Identify which cell holds the provided text, then report its [X, Y] central coordinate. 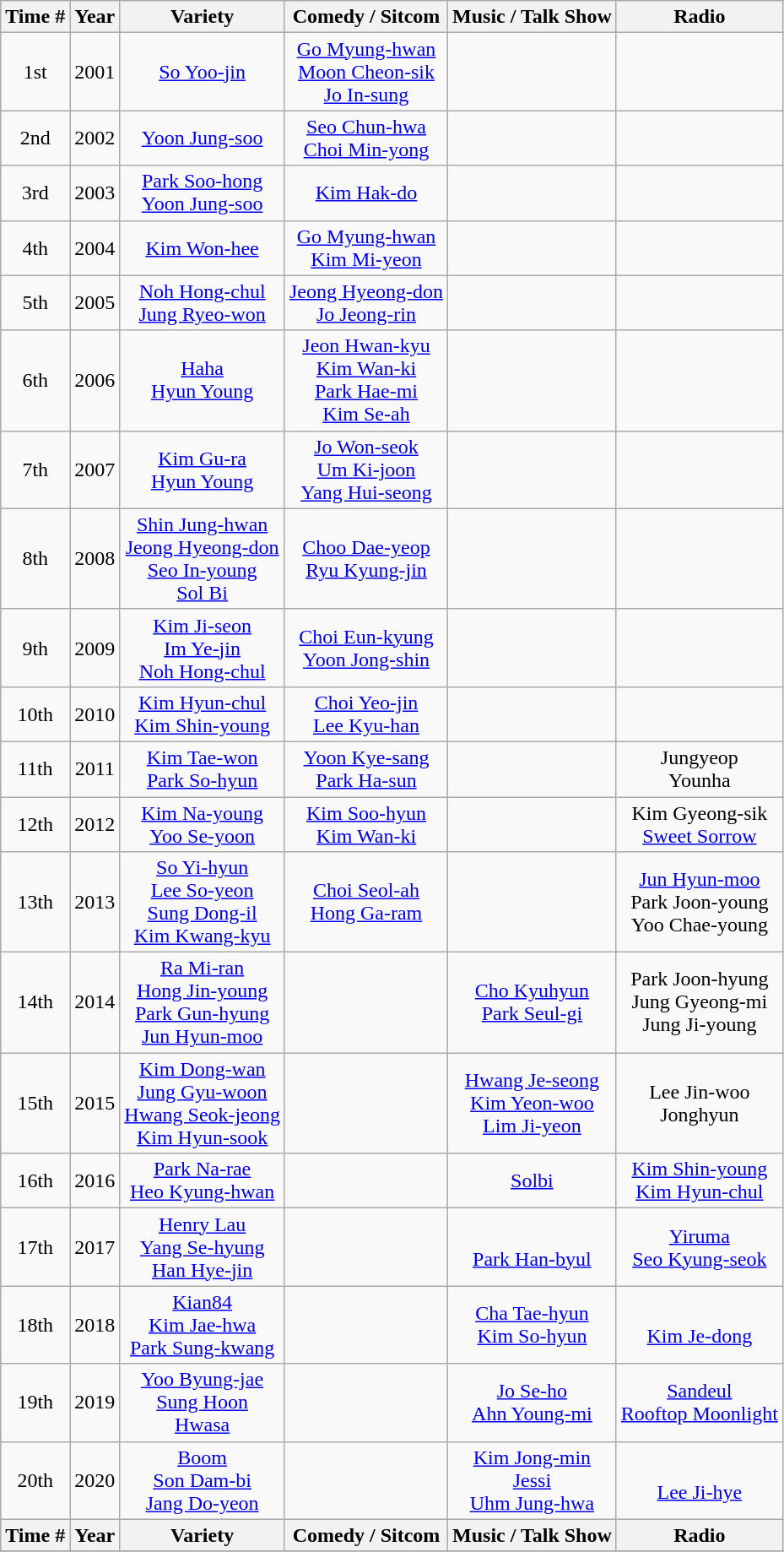
2014 [95, 1003]
Ra Mi-ranHong Jin-youngPark Gun-hyungJun Hyun-moo [203, 1003]
Jeong Hyeong-donJo Jeong-rin [366, 302]
2013 [95, 902]
Lee Ji-hye [699, 1480]
6th [35, 380]
Choi Yeo-jinLee Kyu-han [366, 714]
Choo Dae-yeopRyu Kyung-jin [366, 559]
8th [35, 559]
14th [35, 1003]
Kim Gu-raHyun Young [203, 469]
4th [35, 248]
BoomSon Dam-biJang Do-yeon [203, 1480]
2006 [95, 380]
Jeon Hwan-kyuKim Wan-kiPark Hae-miKim Se-ah [366, 380]
2019 [95, 1403]
Kim Won-hee [203, 248]
Kim Dong-wanJung Gyu-woonHwang Seok-jeongKim Hyun-sook [203, 1103]
So Yi-hyunLee So-yeonSung Dong-ilKim Kwang-kyu [203, 902]
2017 [95, 1247]
Kim Gyeong-sikSweet Sorrow [699, 824]
Kim Jong-minJessiUhm Jung-hwa [533, 1480]
Kim Hyun-chulKim Shin-young [203, 714]
2015 [95, 1103]
2010 [95, 714]
12th [35, 824]
Jo Se-hoAhn Young-mi [533, 1403]
2004 [95, 248]
Kim Ji-seonIm Ye-jinNoh Hong-chul [203, 648]
Choi Eun-kyungYoon Jong-shin [366, 648]
JungyeopYounha [699, 768]
Lee Jin-wooJonghyun [699, 1103]
Noh Hong-chulJung Ryeo-won [203, 302]
Henry LauYang Se-hyungHan Hye-jin [203, 1247]
2011 [95, 768]
18th [35, 1325]
10th [35, 714]
2002 [95, 138]
2012 [95, 824]
2nd [35, 138]
7th [35, 469]
Kim Na-youngYoo Se-yoon [203, 824]
5th [35, 302]
13th [35, 902]
Cha Tae-hyunKim So-hyun [533, 1325]
SandeulRooftop Moonlight [699, 1403]
2008 [95, 559]
Park Na-raeHeo Kyung-hwan [203, 1180]
11th [35, 768]
Solbi [533, 1180]
Kim Tae-wonPark So-hyun [203, 768]
Jun Hyun-mooPark Joon-youngYoo Chae-young [699, 902]
Kim Shin-youngKim Hyun-chul [699, 1180]
Seo Chun-hwaChoi Min-yong [366, 138]
Kim Soo-hyunKim Wan-ki [366, 824]
Choi Seol-ahHong Ga-ram [366, 902]
Kian84Kim Jae-hwaPark Sung-kwang [203, 1325]
Shin Jung-hwanJeong Hyeong-donSeo In-youngSol Bi [203, 559]
Park Soo-hongYoon Jung-soo [203, 193]
16th [35, 1180]
2016 [95, 1180]
Yoon Jung-soo [203, 138]
Go Myung-hwanKim Mi-yeon [366, 248]
Jo Won-seokUm Ki-joonYang Hui-seong [366, 469]
17th [35, 1247]
2018 [95, 1325]
20th [35, 1480]
2009 [95, 648]
Kim Hak-do [366, 193]
Park Joon-hyungJung Gyeong-miJung Ji-young [699, 1003]
2007 [95, 469]
Kim Je-dong [699, 1325]
2020 [95, 1480]
So Yoo-jin [203, 72]
19th [35, 1403]
3rd [35, 193]
Cho KyuhyunPark Seul-gi [533, 1003]
1st [35, 72]
2005 [95, 302]
Go Myung-hwanMoon Cheon-sikJo In-sung [366, 72]
2001 [95, 72]
15th [35, 1103]
Park Han-byul [533, 1247]
Yoo Byung-jaeSung HoonHwasa [203, 1403]
YirumaSeo Kyung-seok [699, 1247]
2003 [95, 193]
9th [35, 648]
HahaHyun Young [203, 380]
Hwang Je-seongKim Yeon-wooLim Ji-yeon [533, 1103]
Yoon Kye-sangPark Ha-sun [366, 768]
